Extract the (x, y) coordinate from the center of the cell holding the provided text.  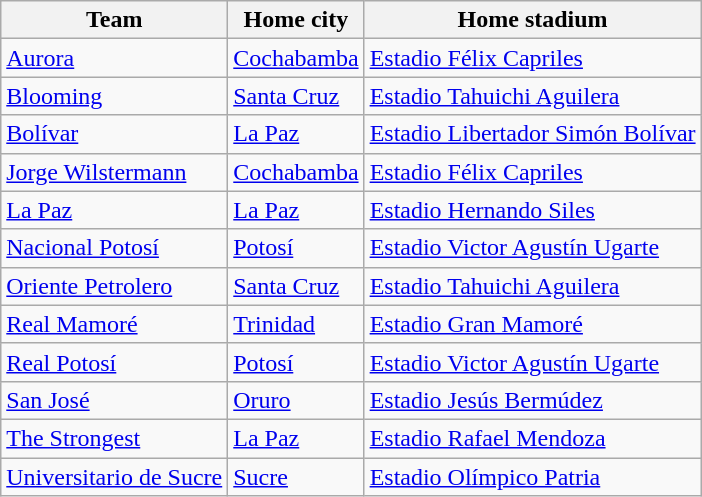
Estadio Libertador Simón Bolívar (532, 134)
Blooming (114, 96)
Aurora (114, 58)
Real Mamoré (114, 324)
Home city (296, 20)
Oruro (296, 400)
San José (114, 400)
Bolívar (114, 134)
Oriente Petrolero (114, 286)
Trinidad (296, 324)
Estadio Gran Mamoré (532, 324)
Team (114, 20)
The Strongest (114, 438)
Jorge Wilstermann (114, 172)
Real Potosí (114, 362)
Estadio Jesús Bermúdez (532, 400)
Estadio Olímpico Patria (532, 477)
Sucre (296, 477)
Nacional Potosí (114, 248)
Universitario de Sucre (114, 477)
Estadio Hernando Siles (532, 210)
Home stadium (532, 20)
Estadio Rafael Mendoza (532, 438)
